For the text-containing cell, return its midpoint in [X, Y] coordinate format. 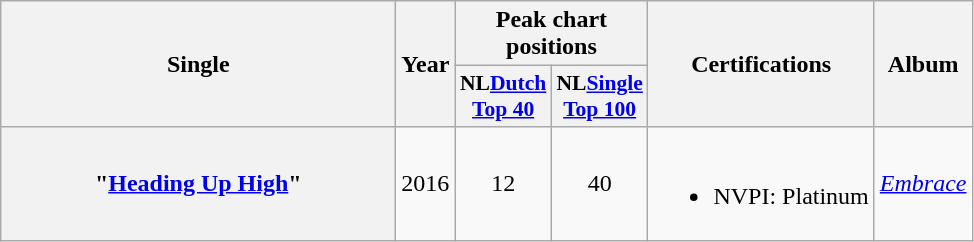
NLSingleTop 100 [600, 96]
NLDutchTop 40 [504, 96]
12 [504, 184]
Certifications [761, 64]
"Heading Up High" [198, 184]
Year [426, 64]
Single [198, 64]
2016 [426, 184]
40 [600, 184]
NVPI: Platinum [761, 184]
Album [923, 64]
Embrace [923, 184]
Peak chart positions [552, 34]
